For the text-containing cell, return its midpoint in (X, Y) coordinate format. 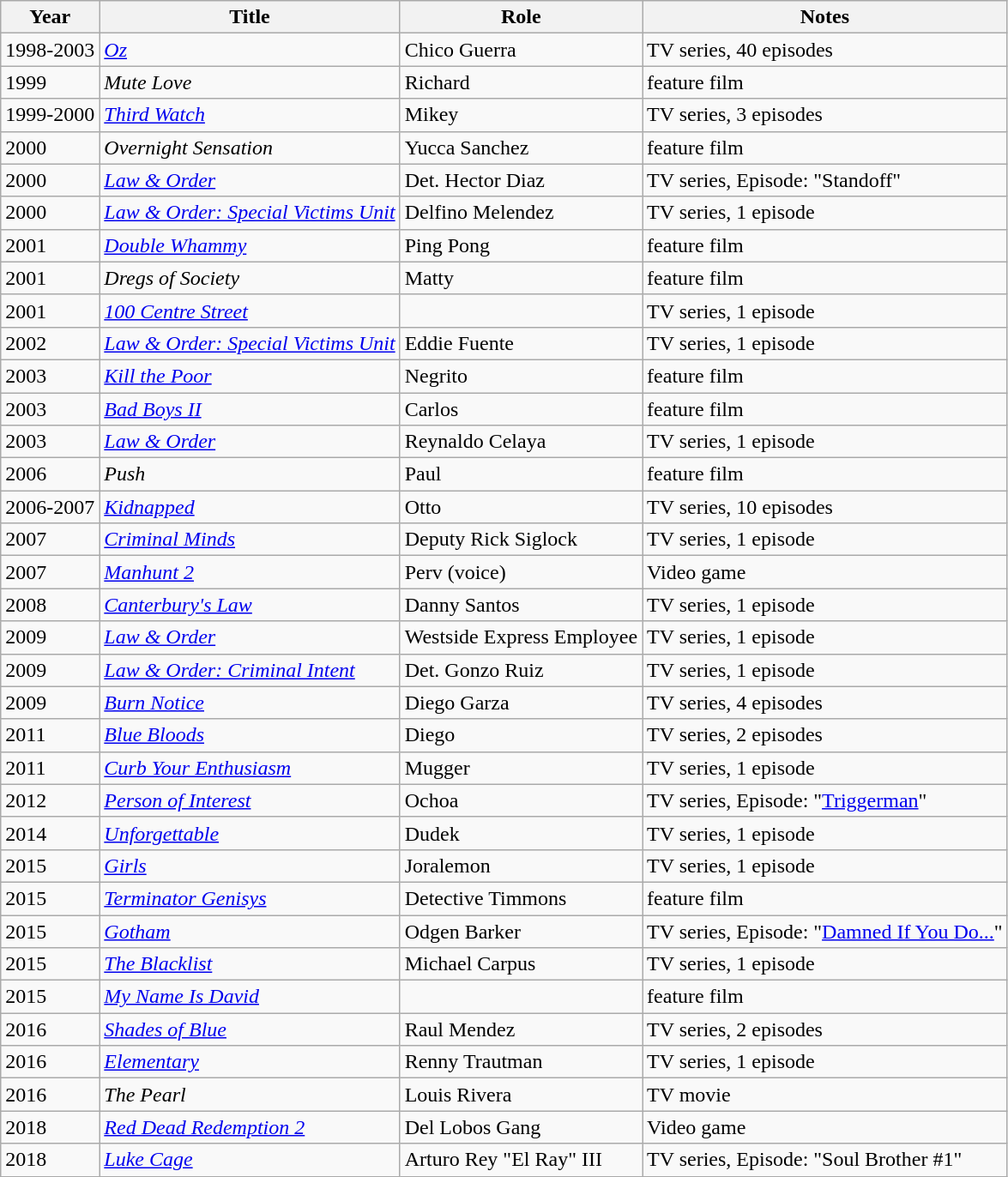
Third Watch (250, 115)
2008 (50, 605)
TV series, 10 episodes (825, 507)
Dregs of Society (250, 278)
TV series, Episode: "Standoff" (825, 180)
Criminal Minds (250, 540)
The Pearl (250, 1095)
TV movie (825, 1095)
Mikey (521, 115)
Det. Hector Diaz (521, 180)
Arturo Rey "El Ray" III (521, 1160)
Paul (521, 474)
Del Lobos Gang (521, 1127)
Danny Santos (521, 605)
Year (50, 17)
Perv (voice) (521, 572)
Terminator Genisys (250, 898)
2006 (50, 474)
Kidnapped (250, 507)
Bad Boys II (250, 409)
Joralemon (521, 866)
Yucca Sanchez (521, 148)
Luke Cage (250, 1160)
Manhunt 2 (250, 572)
Det. Gonzo Ruiz (521, 670)
2006-2007 (50, 507)
TV series, Episode: "Damned If You Do..." (825, 931)
100 Centre Street (250, 311)
Delfino Melendez (521, 213)
TV series, Episode: "Triggerman" (825, 800)
Title (250, 17)
TV series, 4 episodes (825, 703)
Double Whammy (250, 245)
Deputy Rick Siglock (521, 540)
Reynaldo Celaya (521, 442)
Westside Express Employee (521, 637)
Chico Guerra (521, 50)
Girls (250, 866)
Raul Mendez (521, 1029)
Otto (521, 507)
1998-2003 (50, 50)
Ochoa (521, 800)
Unforgettable (250, 833)
Ping Pong (521, 245)
Burn Notice (250, 703)
2002 (50, 343)
Diego (521, 735)
Renny Trautman (521, 1062)
Matty (521, 278)
Mugger (521, 768)
Push (250, 474)
The Blacklist (250, 964)
Canterbury's Law (250, 605)
Role (521, 17)
Law & Order: Criminal Intent (250, 670)
Odgen Barker (521, 931)
Louis Rivera (521, 1095)
Red Dead Redemption 2 (250, 1127)
Curb Your Enthusiasm (250, 768)
Mute Love (250, 82)
Diego Garza (521, 703)
Overnight Sensation (250, 148)
Richard (521, 82)
TV series, 40 episodes (825, 50)
Notes (825, 17)
1999 (50, 82)
Michael Carpus (521, 964)
1999-2000 (50, 115)
My Name Is David (250, 997)
2012 (50, 800)
Person of Interest (250, 800)
Oz (250, 50)
Kill the Poor (250, 376)
2014 (50, 833)
TV series, Episode: "Soul Brother #1" (825, 1160)
TV series, 3 episodes (825, 115)
Eddie Fuente (521, 343)
Shades of Blue (250, 1029)
Dudek (521, 833)
Carlos (521, 409)
Gotham (250, 931)
Negrito (521, 376)
Detective Timmons (521, 898)
Elementary (250, 1062)
Blue Bloods (250, 735)
